Output the [X, Y] coordinate of the center of the cell containing the given text.  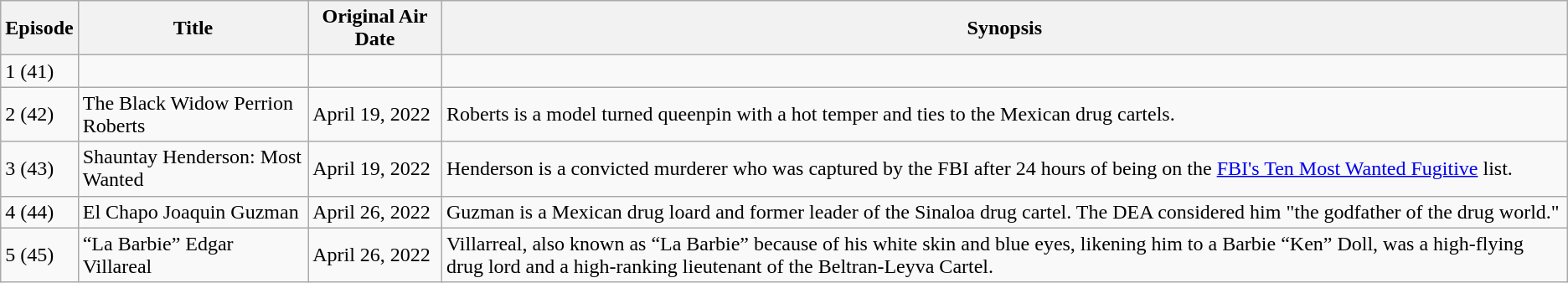
Title [193, 28]
Original Air Date [375, 28]
Guzman is a Mexican drug loard and former leader of the Sinaloa drug cartel. The DEA considered him "the godfather of the drug world." [1004, 212]
Episode [39, 28]
Henderson is a convicted murderer who was captured by the FBI after 24 hours of being on the FBI's Ten Most Wanted Fugitive list. [1004, 169]
4 (44) [39, 212]
“La Barbie” Edgar Villareal [193, 255]
5 (45) [39, 255]
3 (43) [39, 169]
El Chapo Joaquin Guzman [193, 212]
Synopsis [1004, 28]
Roberts is a model turned queenpin with a hot temper and ties to the Mexican drug cartels. [1004, 114]
Shauntay Henderson: Most Wanted [193, 169]
1 (41) [39, 71]
2 (42) [39, 114]
The Black Widow Perrion Roberts [193, 114]
